Identify which cell holds the provided text, then report its (x, y) central coordinate. 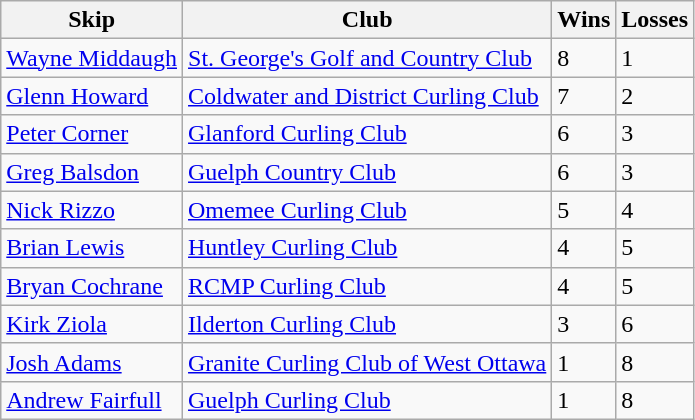
Ilderton Curling Club (368, 324)
Kirk Ziola (92, 324)
Guelph Country Club (368, 172)
Losses (655, 20)
Glanford Curling Club (368, 134)
7 (584, 96)
RCMP Curling Club (368, 286)
St. George's Golf and Country Club (368, 58)
Greg Balsdon (92, 172)
Club (368, 20)
Granite Curling Club of West Ottawa (368, 362)
Wayne Middaugh (92, 58)
Skip (92, 20)
Andrew Fairfull (92, 400)
Bryan Cochrane (92, 286)
Guelph Curling Club (368, 400)
Brian Lewis (92, 248)
Coldwater and District Curling Club (368, 96)
Josh Adams (92, 362)
Huntley Curling Club (368, 248)
Peter Corner (92, 134)
Nick Rizzo (92, 210)
Glenn Howard (92, 96)
Omemee Curling Club (368, 210)
Wins (584, 20)
2 (655, 96)
